Scan for the cell matching the given text and deliver its [X, Y] coordinate at center. 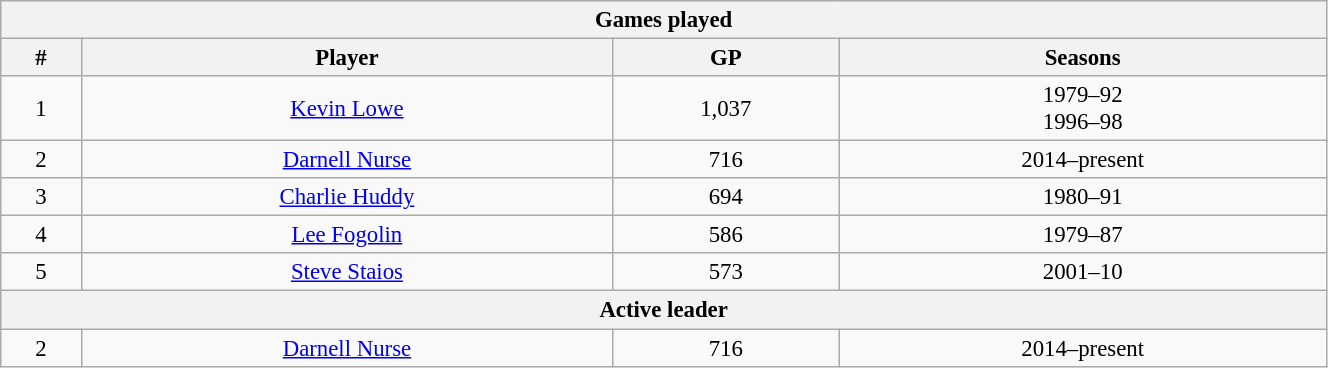
4 [41, 235]
2001–10 [1083, 273]
# [41, 58]
Charlie Huddy [347, 197]
GP [726, 58]
694 [726, 197]
1979–87 [1083, 235]
1 [41, 108]
586 [726, 235]
Lee Fogolin [347, 235]
Kevin Lowe [347, 108]
Steve Staios [347, 273]
Player [347, 58]
Games played [664, 20]
1979–921996–98 [1083, 108]
1980–91 [1083, 197]
Seasons [1083, 58]
3 [41, 197]
573 [726, 273]
1,037 [726, 108]
Active leader [664, 310]
5 [41, 273]
